Extract the [x, y] coordinate from the center of the cell holding the provided text.  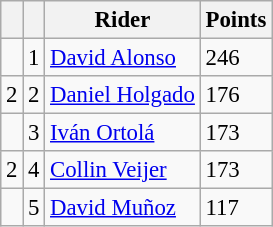
Points [236, 20]
117 [236, 208]
Iván Ortolá [122, 133]
Daniel Holgado [122, 95]
176 [236, 95]
4 [34, 170]
Collin Veijer [122, 170]
David Muñoz [122, 208]
1 [34, 58]
5 [34, 208]
3 [34, 133]
Rider [122, 20]
246 [236, 58]
David Alonso [122, 58]
